Return [x, y] of the center of cell containing provided text 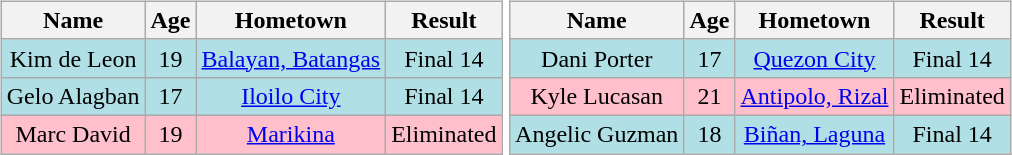
Dani Porter [597, 58]
Balayan, Batangas [291, 58]
21 [710, 96]
Marc David [73, 134]
Gelo Alagban [73, 96]
18 [710, 134]
Antipolo, Rizal [814, 96]
Quezon City [814, 58]
Marikina [291, 134]
Kim de Leon [73, 58]
Iloilo City [291, 96]
Angelic Guzman [597, 134]
Kyle Lucasan [597, 96]
Biñan, Laguna [814, 134]
